Detect which cell encompasses the target text, then output its (X, Y) center coordinate. 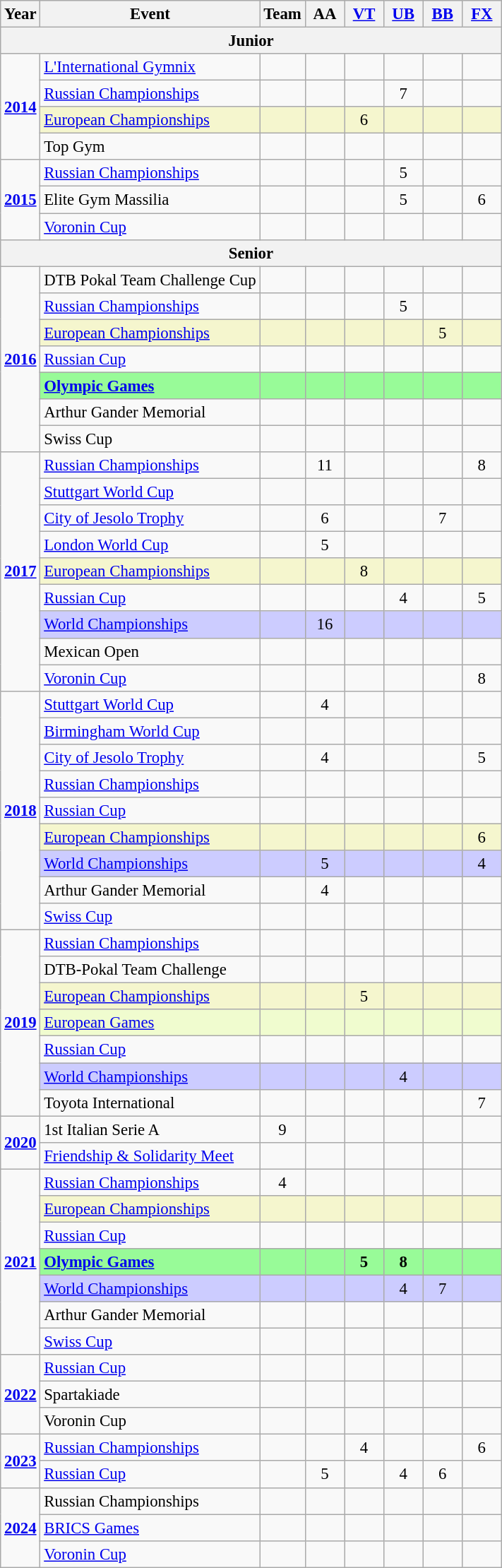
2022 (20, 1394)
Senior (251, 253)
DTB Pokal Team Challenge Cup (150, 280)
2014 (20, 107)
Event (150, 14)
Junior (251, 41)
2021 (20, 1261)
2023 (20, 1461)
11 (325, 465)
16 (325, 625)
London World Cup (150, 545)
UB (403, 14)
2020 (20, 1143)
Friendship & Solidarity Meet (150, 1156)
FX (482, 14)
2015 (20, 199)
Year (20, 14)
Spartakiade (150, 1395)
L'International Gymnix (150, 67)
Top Gym (150, 147)
2017 (20, 571)
BB (443, 14)
Birmingham World Cup (150, 731)
Elite Gym Massilia (150, 200)
2019 (20, 1023)
Team (282, 14)
2024 (20, 1527)
VT (364, 14)
Mexican Open (150, 651)
1st Italian Serie A (150, 1129)
Toyota International (150, 1103)
2016 (20, 359)
AA (325, 14)
BRICS Games (150, 1528)
2018 (20, 810)
DTB-Pokal Team Challenge (150, 970)
9 (282, 1129)
European Games (150, 1023)
